Determine the (X, Y) coordinate at the center of the cell enclosing the given text.  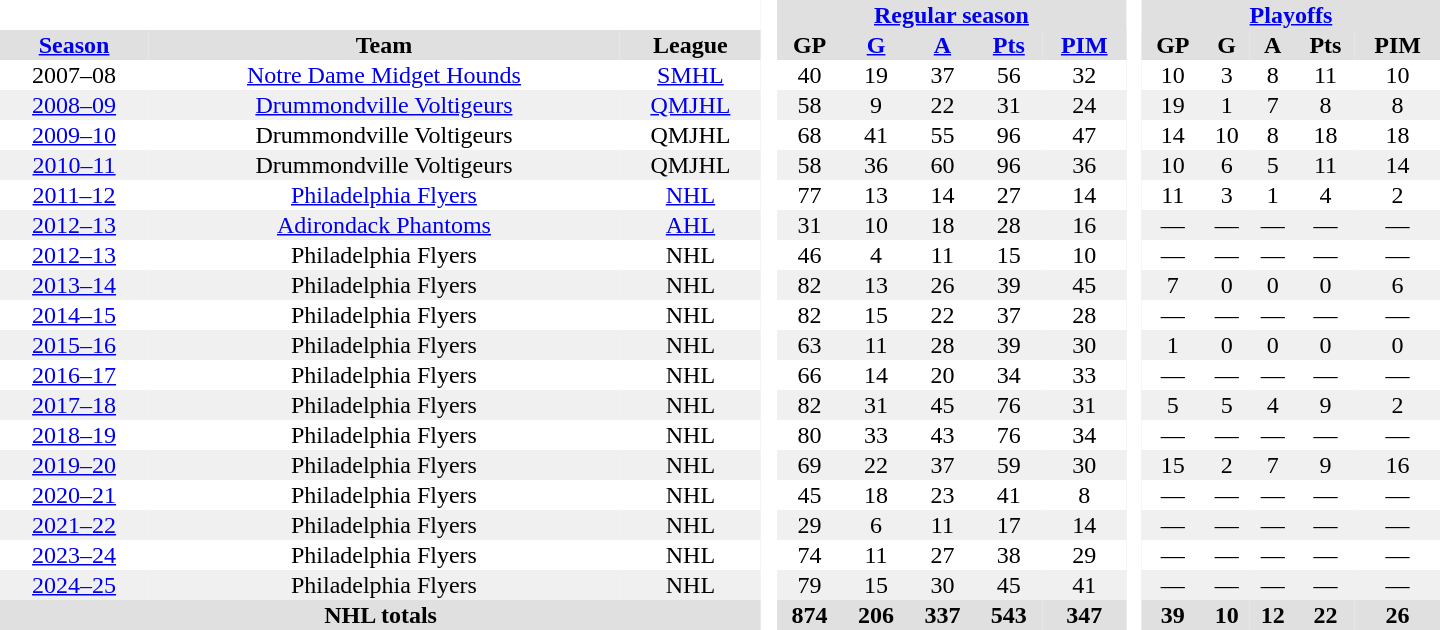
2023–24 (74, 555)
2016–17 (74, 375)
38 (1009, 555)
Regular season (951, 15)
2019–20 (74, 465)
68 (809, 135)
Notre Dame Midget Hounds (384, 75)
874 (809, 615)
337 (942, 615)
20 (942, 375)
2024–25 (74, 585)
23 (942, 495)
74 (809, 555)
77 (809, 195)
2011–12 (74, 195)
2008–09 (74, 105)
17 (1009, 525)
63 (809, 345)
2020–21 (74, 495)
43 (942, 435)
12 (1273, 615)
SMHL (690, 75)
Adirondack Phantoms (384, 225)
Season (74, 45)
2015–16 (74, 345)
347 (1084, 615)
59 (1009, 465)
24 (1084, 105)
NHL totals (380, 615)
2017–18 (74, 405)
46 (809, 255)
2013–14 (74, 285)
League (690, 45)
Team (384, 45)
AHL (690, 225)
69 (809, 465)
206 (876, 615)
2014–15 (74, 315)
60 (942, 165)
32 (1084, 75)
56 (1009, 75)
Playoffs (1291, 15)
55 (942, 135)
543 (1009, 615)
2007–08 (74, 75)
47 (1084, 135)
40 (809, 75)
2010–11 (74, 165)
2018–19 (74, 435)
66 (809, 375)
80 (809, 435)
79 (809, 585)
2009–10 (74, 135)
2021–22 (74, 525)
